Determine the (X, Y) coordinate at the center of the cell enclosing the given text.  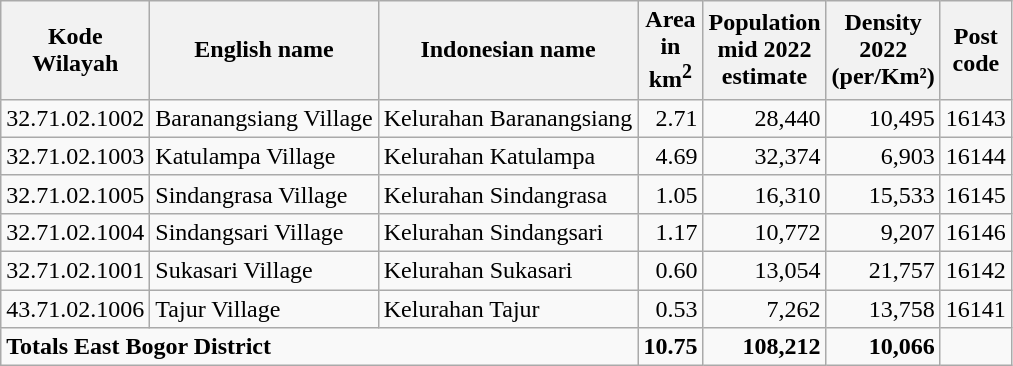
English name (264, 50)
2.71 (670, 118)
Kelurahan Sukasari (508, 271)
Sindangsari Village (264, 232)
21,757 (883, 271)
32.71.02.1002 (76, 118)
Sindangrasa Village (264, 194)
1.17 (670, 232)
Totals East Bogor District (320, 347)
Kelurahan Baranangsiang (508, 118)
1.05 (670, 194)
KodeWilayah (76, 50)
16141 (976, 309)
32.71.02.1004 (76, 232)
Kelurahan Sindangrasa (508, 194)
Sukasari Village (264, 271)
43.71.02.1006 (76, 309)
Population mid 2022estimate (764, 50)
28,440 (764, 118)
13,054 (764, 271)
32,374 (764, 156)
16145 (976, 194)
0.60 (670, 271)
108,212 (764, 347)
32.71.02.1001 (76, 271)
4.69 (670, 156)
Postcode (976, 50)
10,495 (883, 118)
Density 2022(per/Km²) (883, 50)
10,772 (764, 232)
Kelurahan Sindangsari (508, 232)
0.53 (670, 309)
Kelurahan Katulampa (508, 156)
Kelurahan Tajur (508, 309)
32.71.02.1003 (76, 156)
16144 (976, 156)
16,310 (764, 194)
7,262 (764, 309)
16143 (976, 118)
6,903 (883, 156)
Area inkm2 (670, 50)
15,533 (883, 194)
Indonesian name (508, 50)
Tajur Village (264, 309)
16142 (976, 271)
Baranangsiang Village (264, 118)
10.75 (670, 347)
32.71.02.1005 (76, 194)
16146 (976, 232)
10,066 (883, 347)
13,758 (883, 309)
9,207 (883, 232)
Katulampa Village (264, 156)
